Detect which cell encompasses the target text, then output its [x, y] center coordinate. 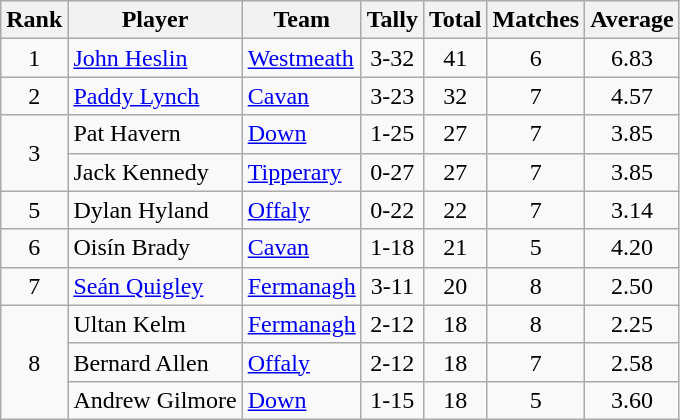
6.83 [632, 58]
41 [455, 58]
Tally [392, 20]
Bernard Allen [155, 362]
4.57 [632, 96]
3-32 [392, 58]
1-18 [392, 248]
Team [302, 20]
0-22 [392, 210]
Average [632, 20]
Dylan Hyland [155, 210]
Paddy Lynch [155, 96]
Jack Kennedy [155, 172]
3.14 [632, 210]
Rank [34, 20]
3-23 [392, 96]
0-27 [392, 172]
Oisín Brady [155, 248]
1-15 [392, 400]
Westmeath [302, 58]
Ultan Kelm [155, 324]
Total [455, 20]
4.20 [632, 248]
2.58 [632, 362]
3.60 [632, 400]
Andrew Gilmore [155, 400]
3-11 [392, 286]
Tipperary [302, 172]
1 [34, 58]
32 [455, 96]
2.50 [632, 286]
Pat Havern [155, 134]
2.25 [632, 324]
3 [34, 153]
John Heslin [155, 58]
Matches [536, 20]
2 [34, 96]
1-25 [392, 134]
21 [455, 248]
Seán Quigley [155, 286]
Player [155, 20]
20 [455, 286]
22 [455, 210]
